Scan for the cell matching the given text and deliver its [X, Y] coordinate at center. 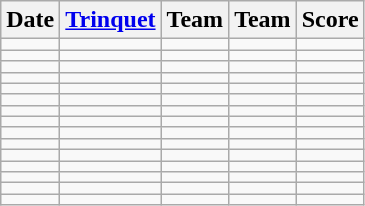
Trinquet [110, 20]
Date [30, 20]
Score [330, 20]
